Identify which cell holds the provided text, then report its (X, Y) central coordinate. 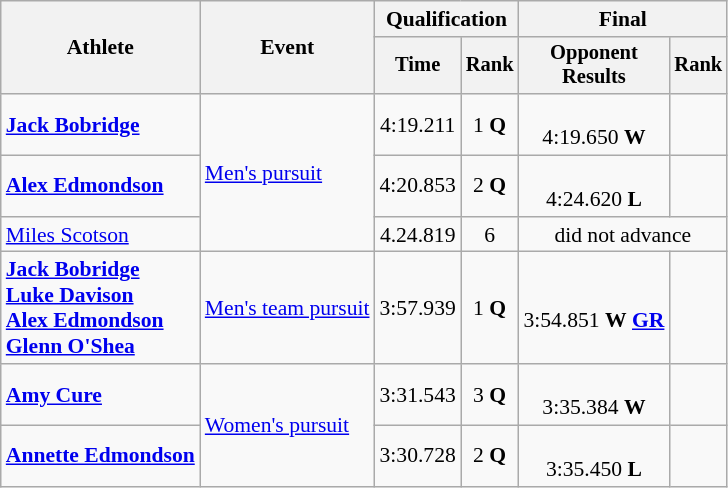
3:57.939 (418, 308)
OpponentResults (594, 66)
Annette Edmondson (100, 456)
Jack BobridgeLuke DavisonAlex EdmondsonGlenn O'Shea (100, 308)
3:54.851 W GR (594, 308)
4:24.620 L (594, 186)
Amy Cure (100, 394)
Qualification (447, 19)
Men's team pursuit (288, 308)
Event (288, 48)
6 (490, 235)
Final (622, 19)
Women's pursuit (288, 425)
4:20.853 (418, 186)
3:31.543 (418, 394)
4:19.211 (418, 124)
4.24.819 (418, 235)
Time (418, 66)
3 Q (490, 394)
3:30.728 (418, 456)
Athlete (100, 48)
Miles Scotson (100, 235)
Alex Edmondson (100, 186)
did not advance (622, 235)
3:35.384 W (594, 394)
Jack Bobridge (100, 124)
4:19.650 W (594, 124)
Men's pursuit (288, 173)
3:35.450 L (594, 456)
